From the cell containing the given text, extract its center point as (X, Y) coordinate. 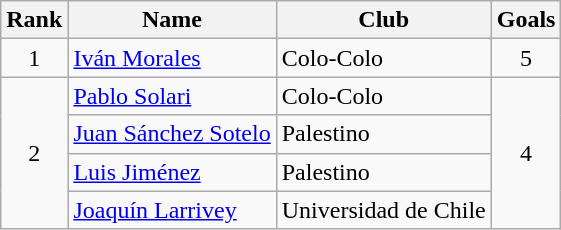
Luis Jiménez (172, 172)
Name (172, 20)
Pablo Solari (172, 96)
Iván Morales (172, 58)
5 (526, 58)
Club (384, 20)
Universidad de Chile (384, 210)
1 (34, 58)
Juan Sánchez Sotelo (172, 134)
Rank (34, 20)
4 (526, 153)
Joaquín Larrivey (172, 210)
Goals (526, 20)
2 (34, 153)
